Extract the [x, y] coordinate from the center of the cell holding the provided text.  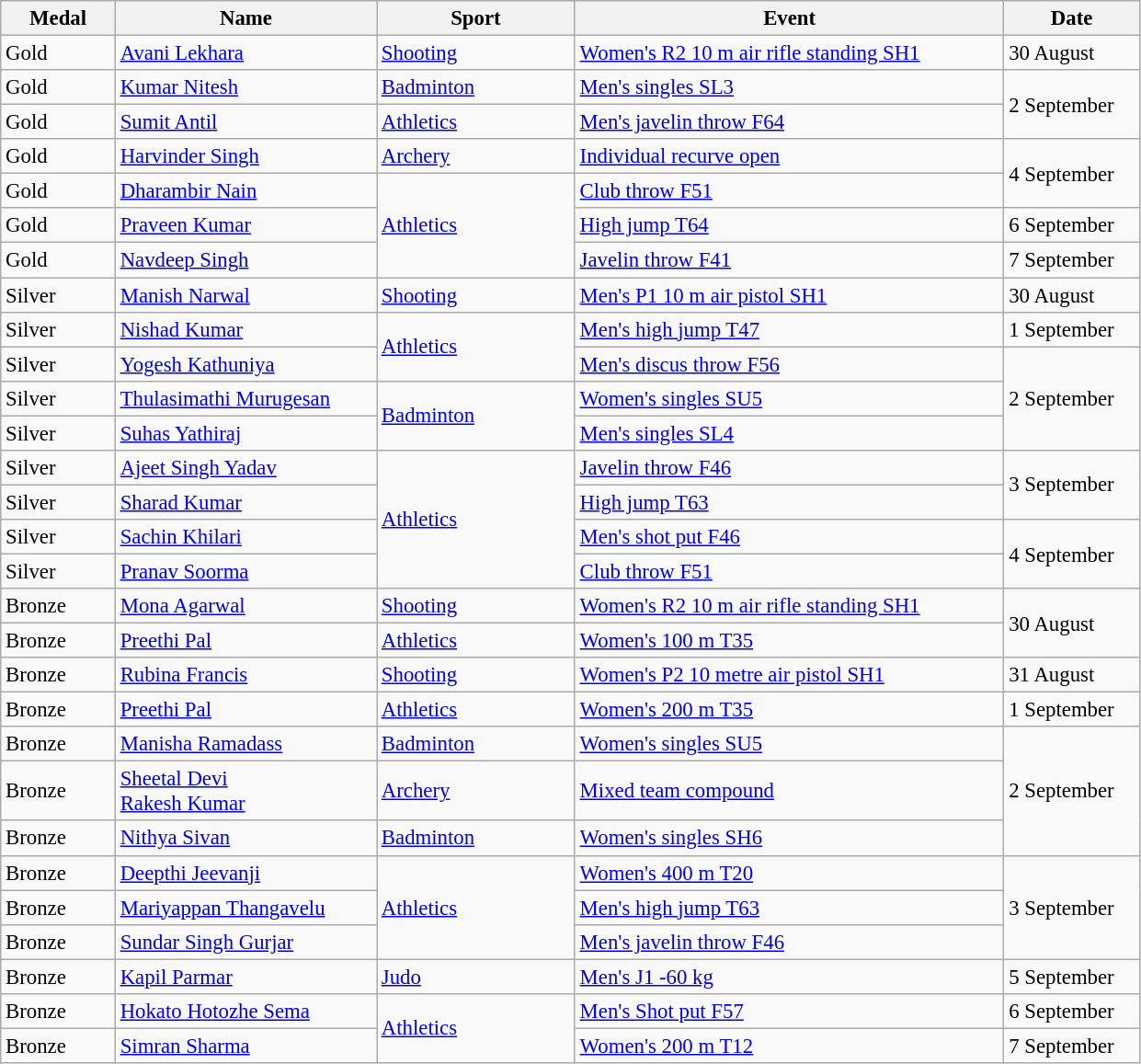
Mixed team compound [789, 791]
Men's javelin throw F46 [789, 942]
Pranav Soorma [245, 571]
Women's singles SH6 [789, 839]
Sundar Singh Gurjar [245, 942]
Date [1072, 18]
Yogesh Kathuniya [245, 364]
5 September [1072, 977]
Medal [59, 18]
Nishad Kumar [245, 329]
Manish Narwal [245, 295]
Simran Sharma [245, 1046]
Navdeep Singh [245, 260]
Judo [476, 977]
Mariyappan Thangavelu [245, 908]
Praveen Kumar [245, 225]
Individual recurve open [789, 156]
Kapil Parmar [245, 977]
Deepthi Jeevanji [245, 873]
Women's 400 m T20 [789, 873]
Men's high jump T47 [789, 329]
Kumar Nitesh [245, 87]
Dharambir Nain [245, 191]
Avani Lekhara [245, 53]
Men's singles SL3 [789, 87]
Men's J1 -60 kg [789, 977]
Javelin throw F41 [789, 260]
Sharad Kumar [245, 502]
Sport [476, 18]
High jump T63 [789, 502]
Men's singles SL4 [789, 433]
Women's 100 m T35 [789, 641]
High jump T64 [789, 225]
Mona Agarwal [245, 606]
31 August [1072, 675]
Hokato Hotozhe Sema [245, 1012]
Men's shot put F46 [789, 537]
Manisha Ramadass [245, 744]
Men's javelin throw F64 [789, 122]
Men's Shot put F57 [789, 1012]
Sachin Khilari [245, 537]
Rubina Francis [245, 675]
Sumit Antil [245, 122]
Women's 200 m T35 [789, 710]
Thulasimathi Murugesan [245, 398]
Women's P2 10 metre air pistol SH1 [789, 675]
Nithya Sivan [245, 839]
Sheetal Devi Rakesh Kumar [245, 791]
Suhas Yathiraj [245, 433]
Women's 200 m T12 [789, 1046]
Ajeet Singh Yadav [245, 468]
Javelin throw F46 [789, 468]
Men's high jump T63 [789, 908]
Harvinder Singh [245, 156]
Event [789, 18]
Name [245, 18]
Men's P1 10 m air pistol SH1 [789, 295]
Men's discus throw F56 [789, 364]
